Provide the (x, y) coordinate of the cell's center where the given text is located.  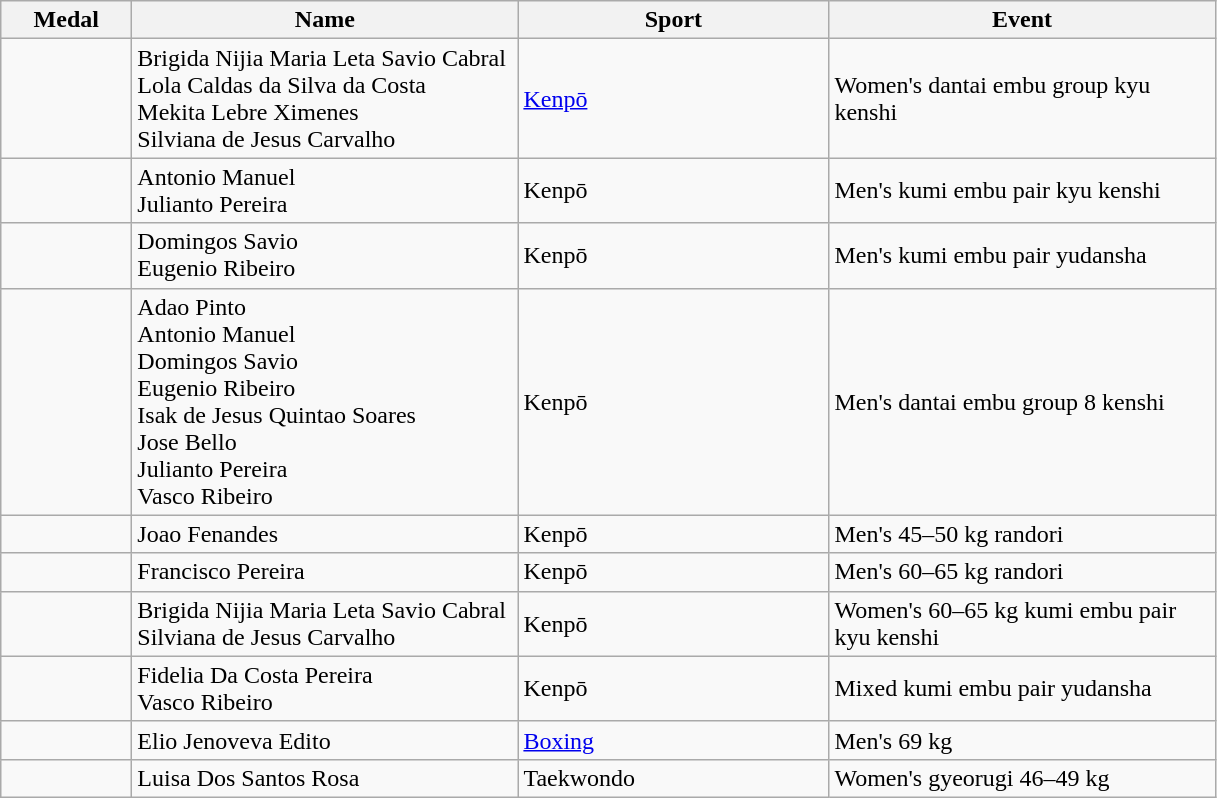
Men's 69 kg (1022, 740)
Boxing (674, 740)
Women's dantai embu group kyu kenshi (1022, 98)
Women's gyeorugi 46–49 kg (1022, 778)
Brigida Nijia Maria Leta Savio Cabral Lola Caldas da Silva da Costa Mekita Lebre Ximenes Silviana de Jesus Carvalho (325, 98)
Elio Jenoveva Edito (325, 740)
Francisco Pereira (325, 572)
Men's 60–65 kg randori (1022, 572)
Fidelia Da Costa Pereira Vasco Ribeiro (325, 688)
Men's kumi embu pair yudansha (1022, 256)
Luisa Dos Santos Rosa (325, 778)
Joao Fenandes (325, 534)
Women's 60–65 kg kumi embu pair kyu kenshi (1022, 624)
Name (325, 20)
Antonio Manuel Julianto Pereira (325, 190)
Brigida Nijia Maria Leta Savio Cabral Silviana de Jesus Carvalho (325, 624)
Domingos Savio Eugenio Ribeiro (325, 256)
Adao Pinto Antonio Manuel Domingos Savio Eugenio Ribeiro Isak de Jesus Quintao Soares Jose Bello Julianto Pereira Vasco Ribeiro (325, 402)
Mixed kumi embu pair yudansha (1022, 688)
Men's dantai embu group 8 kenshi (1022, 402)
Taekwondo (674, 778)
Men's kumi embu pair kyu kenshi (1022, 190)
Men's 45–50 kg randori (1022, 534)
Medal (66, 20)
Event (1022, 20)
Sport (674, 20)
